For the text-containing cell, return its midpoint in [X, Y] coordinate format. 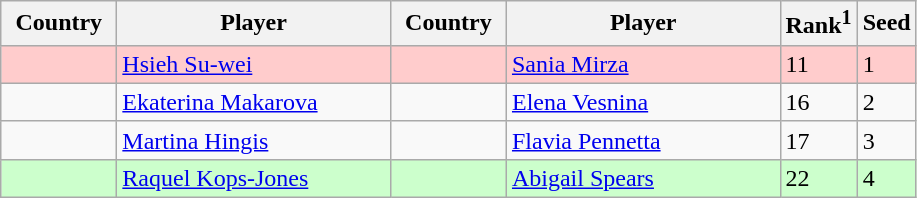
Flavia Pennetta [643, 140]
Seed [886, 24]
Hsieh Su-wei [254, 64]
Sania Mirza [643, 64]
Raquel Kops-Jones [254, 178]
Abigail Spears [643, 178]
11 [818, 64]
1 [886, 64]
17 [818, 140]
Ekaterina Makarova [254, 102]
3 [886, 140]
Rank1 [818, 24]
Martina Hingis [254, 140]
Elena Vesnina [643, 102]
22 [818, 178]
4 [886, 178]
2 [886, 102]
16 [818, 102]
